Capture the cell that displays the provided text and extract its (x, y) central coordinate. 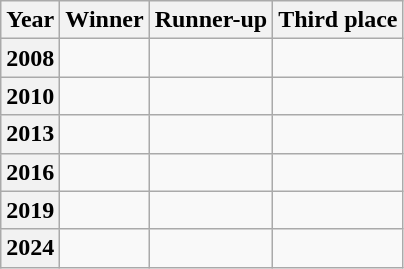
2019 (30, 210)
2016 (30, 172)
Winner (104, 20)
2013 (30, 134)
2008 (30, 58)
Runner-up (211, 20)
Year (30, 20)
Third place (338, 20)
2024 (30, 248)
2010 (30, 96)
